Find where the given text appears and provide that cell's center as (X, Y) coordinate. 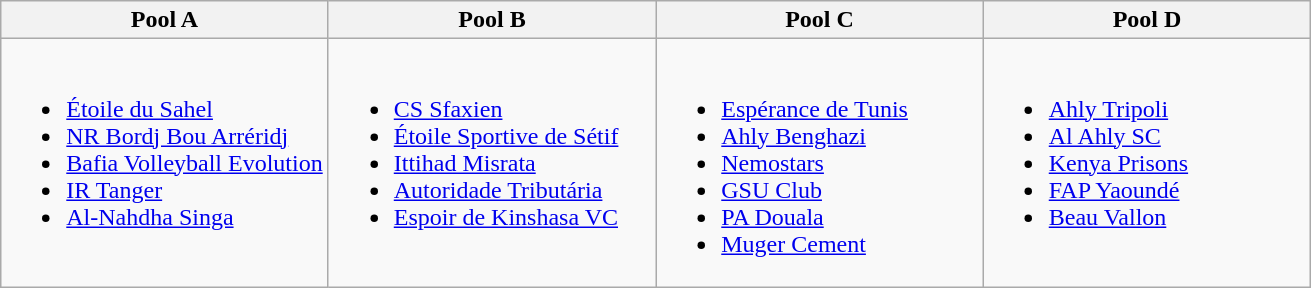
Ahly Tripoli Al Ahly SC Kenya Prisons FAP Yaoundé Beau Vallon (1146, 163)
Pool A (164, 20)
Pool C (820, 20)
Étoile du Sahel NR Bordj Bou Arréridj Bafia Volleyball Evolution IR Tanger Al-Nahdha Singa (164, 163)
CS Sfaxien Étoile Sportive de Sétif Ittihad Misrata Autoridade Tributária Espoir de Kinshasa VC (492, 163)
Pool D (1146, 20)
Espérance de Tunis Ahly Benghazi Nemostars GSU Club PA Douala Muger Cement (820, 163)
Pool B (492, 20)
